Output the [x, y] coordinate of the center of the cell containing the given text.  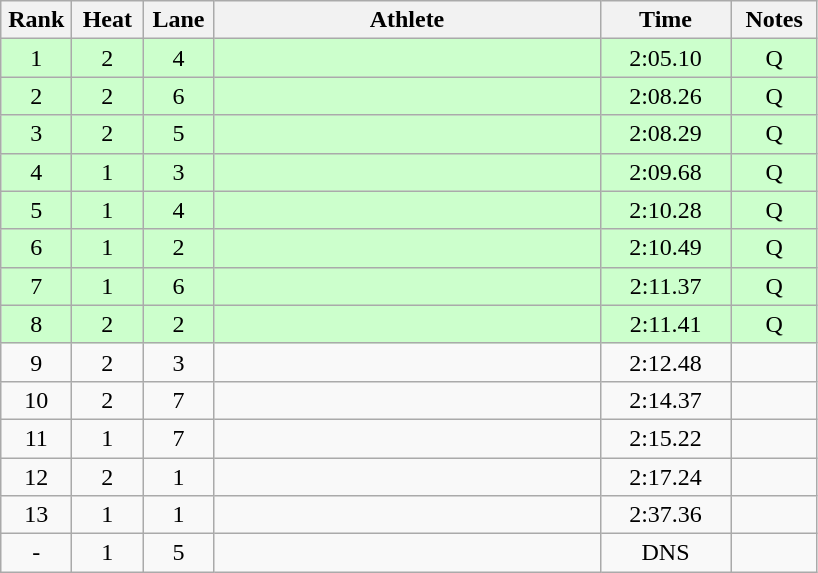
2:17.24 [666, 477]
Rank [36, 20]
2:11.41 [666, 324]
2:11.37 [666, 286]
DNS [666, 553]
- [36, 553]
Notes [774, 20]
11 [36, 438]
2:37.36 [666, 515]
2:10.49 [666, 248]
2:14.37 [666, 400]
2:12.48 [666, 362]
10 [36, 400]
9 [36, 362]
Time [666, 20]
2:08.26 [666, 96]
2:05.10 [666, 58]
2:15.22 [666, 438]
Heat [108, 20]
2:09.68 [666, 172]
2:10.28 [666, 210]
8 [36, 324]
12 [36, 477]
Athlete [407, 20]
Lane [178, 20]
2:08.29 [666, 134]
13 [36, 515]
